Find where the given text appears and provide that cell's center as (x, y) coordinate. 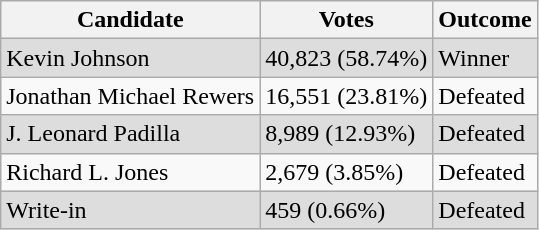
Candidate (130, 20)
8,989 (12.93%) (346, 134)
Votes (346, 20)
Jonathan Michael Rewers (130, 96)
2,679 (3.85%) (346, 172)
40,823 (58.74%) (346, 58)
Write-in (130, 210)
J. Leonard Padilla (130, 134)
Kevin Johnson (130, 58)
Richard L. Jones (130, 172)
16,551 (23.81%) (346, 96)
Winner (485, 58)
Outcome (485, 20)
459 (0.66%) (346, 210)
